Identify which cell holds the provided text, then report its [X, Y] central coordinate. 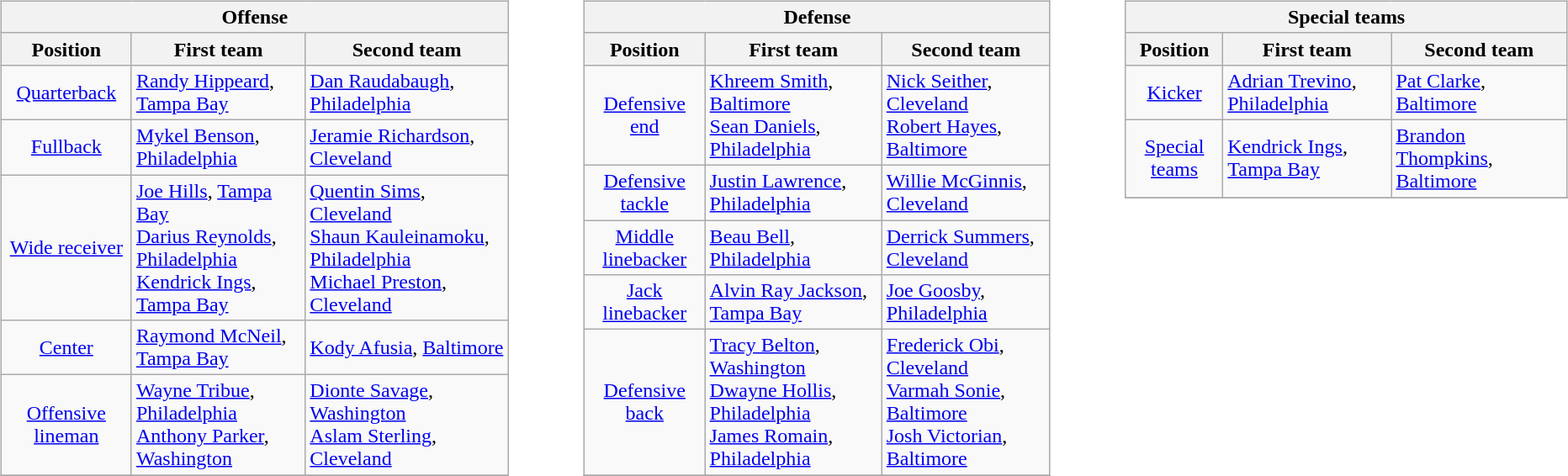
Middle linebacker [644, 247]
Offense [254, 17]
Derrick Summers, Cleveland [966, 247]
Dionte Savage, WashingtonAslam Sterling, Cleveland [407, 426]
Quarterback [66, 93]
Khreem Smith, BaltimoreSean Daniels, Philadelphia [793, 114]
Brandon Thompkins, Baltimore [1479, 158]
Kicker [1174, 93]
Tracy Belton, WashingtonDwayne Hollis, PhiladelphiaJames Romain, Philadelphia [793, 402]
Kody Afusia, Baltimore [407, 348]
Justin Lawrence, Philadelphia [793, 192]
Quentin Sims, ClevelandShaun Kauleinamoku, PhiladelphiaMichael Preston, Cleveland [407, 247]
Center [66, 348]
Raymond McNeil, Tampa Bay [218, 348]
Frederick Obi, ClevelandVarmah Sonie, BaltimoreJosh Victorian, Baltimore [966, 402]
Nick Seither, ClevelandRobert Hayes, Baltimore [966, 114]
Jack linebacker [644, 303]
Beau Bell, Philadelphia [793, 247]
Defensive back [644, 402]
Defensive end [644, 114]
Willie McGinnis, Cleveland [966, 192]
Offensive lineman [66, 426]
Dan Raudabaugh, Philadelphia [407, 93]
Kendrick Ings, Tampa Bay [1307, 158]
Defensive tackle [644, 192]
Joe Goosby, Philadelphia [966, 303]
Fullback [66, 146]
Mykel Benson, Philadelphia [218, 146]
Defense [817, 17]
Randy Hippeard, Tampa Bay [218, 93]
Adrian Trevino, Philadelphia [1307, 93]
Jeramie Richardson, Cleveland [407, 146]
Wayne Tribue, PhiladelphiaAnthony Parker, Washington [218, 426]
Alvin Ray Jackson, Tampa Bay [793, 303]
Joe Hills, Tampa BayDarius Reynolds, PhiladelphiaKendrick Ings, Tampa Bay [218, 247]
Pat Clarke, Baltimore [1479, 93]
Wide receiver [66, 247]
